Search for the cell housing the specified text and yield its [X, Y] center coordinate. 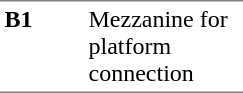
B1 [42, 46]
Mezzanine for platform connection [164, 46]
